Scan for the cell matching the given text and deliver its (x, y) coordinate at center. 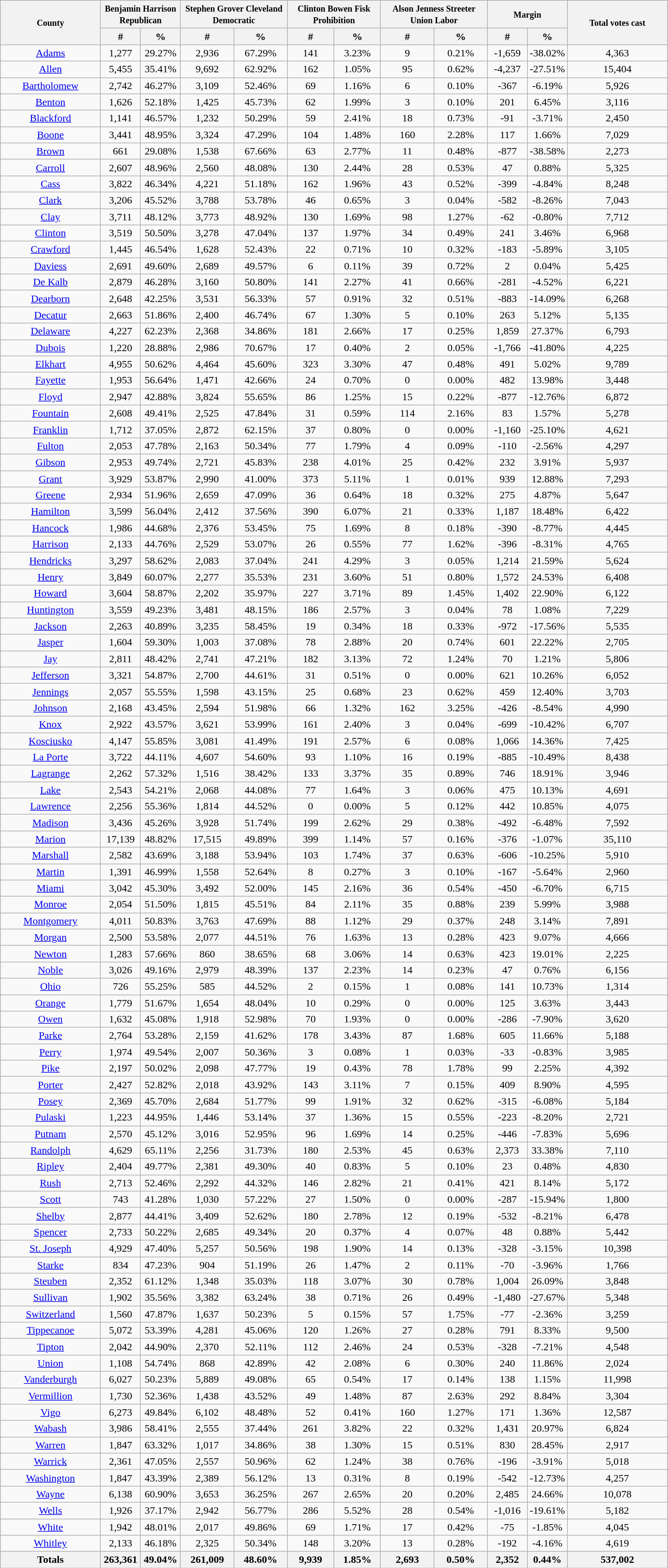
Martin (51, 872)
51.96% (161, 495)
6,273 (120, 1412)
2,872 (207, 429)
-6.08% (547, 1101)
2,705 (617, 642)
-0.83% (547, 1052)
-2.56% (547, 446)
47.29% (261, 135)
41.00% (261, 479)
56.04% (161, 512)
51.18% (261, 184)
6,156 (617, 970)
53.28% (161, 1036)
98 (407, 216)
2,543 (120, 790)
1,030 (207, 1199)
Owen (51, 1019)
199 (311, 823)
-75 (508, 1527)
6,027 (120, 1380)
-8.21% (547, 1216)
76 (311, 937)
42 (311, 1363)
1,918 (207, 1019)
834 (120, 1265)
263 (508, 315)
3,382 (207, 1298)
49.08% (261, 1380)
3,436 (120, 823)
56.64% (161, 380)
1,391 (120, 872)
47.69% (261, 921)
3,324 (207, 135)
37.04% (261, 561)
8,248 (617, 184)
58.41% (161, 1429)
2,529 (207, 544)
1,017 (207, 1445)
1.97% (357, 233)
Marion (51, 839)
1.79% (357, 446)
1,431 (508, 1429)
12.88% (547, 479)
Total votes cast (617, 22)
1.63% (357, 937)
52 (311, 1412)
267 (311, 1494)
Dubois (51, 348)
44.90% (161, 1347)
35.03% (261, 1281)
9.07% (547, 937)
2.77% (357, 151)
Totals (51, 1560)
51.86% (161, 315)
5.12% (547, 315)
Ohio (51, 986)
Alson Jenness StreeterUnion Labor (434, 15)
118 (311, 1281)
0.72% (461, 266)
5,135 (617, 315)
-1,160 (508, 429)
45.06% (261, 1330)
Knox (51, 724)
45.83% (261, 462)
46.74% (261, 315)
Vanderburgh (51, 1380)
231 (311, 577)
49.34% (261, 1232)
3,621 (207, 724)
5.99% (547, 904)
63 (311, 151)
52.43% (261, 250)
0.43% (357, 1068)
-286 (508, 1019)
1,004 (508, 1281)
3,788 (207, 200)
88 (311, 921)
48.04% (261, 1003)
5,442 (617, 1232)
2,990 (207, 479)
0.66% (461, 282)
939 (508, 479)
Posey (51, 1101)
1,141 (120, 118)
-4,237 (508, 69)
2,879 (120, 282)
1.32% (357, 708)
4,392 (617, 1068)
0.01% (461, 479)
239 (508, 904)
Floyd (51, 397)
6,793 (617, 331)
-91 (508, 118)
86 (311, 397)
2.40% (357, 724)
743 (120, 1199)
Delaware (51, 331)
49.04% (161, 1560)
53.78% (261, 200)
15,404 (617, 69)
6,052 (617, 675)
3,848 (617, 1281)
390 (311, 512)
125 (508, 1003)
3,443 (617, 1003)
-1.85% (547, 1527)
661 (120, 151)
263,361 (120, 1560)
1.08% (547, 610)
Tipton (51, 1347)
5,937 (617, 462)
3.60% (357, 577)
6,122 (617, 593)
13.98% (547, 380)
1.50% (357, 1199)
0.09% (461, 446)
7,043 (617, 200)
-606 (508, 855)
53.94% (261, 855)
-10.49% (547, 757)
51.77% (261, 1101)
2,691 (120, 266)
5,018 (617, 1461)
201 (508, 102)
-196 (508, 1461)
-972 (508, 626)
3,822 (120, 184)
29.08% (161, 151)
1.10% (357, 757)
5,182 (617, 1510)
-3.96% (547, 1265)
0.12% (461, 806)
0.14% (461, 1380)
37.05% (161, 429)
459 (508, 691)
47.21% (261, 659)
Allen (51, 69)
Switzerland (51, 1314)
47.77% (261, 1068)
2,685 (207, 1232)
2.25% (547, 1068)
8.33% (547, 1330)
49.86% (261, 1527)
2,742 (120, 86)
49.89% (261, 839)
53.14% (261, 1117)
5,425 (617, 266)
5,806 (617, 659)
1.57% (547, 413)
3,988 (617, 904)
50.36% (261, 1052)
24.66% (547, 1494)
3,304 (617, 1396)
2.08% (357, 1363)
1,766 (617, 1265)
1.25% (357, 397)
-192 (508, 1543)
5,188 (617, 1036)
Pulaski (51, 1117)
Gibson (51, 462)
2,018 (207, 1085)
409 (508, 1085)
1,314 (617, 986)
1.85% (357, 1560)
3,620 (617, 1019)
6,968 (617, 233)
3.14% (547, 921)
4,955 (120, 364)
49.41% (161, 413)
67.29% (261, 53)
40.89% (161, 626)
5.11% (357, 479)
34 (407, 233)
4,607 (207, 757)
1,712 (120, 429)
Fulton (51, 446)
2,570 (120, 1134)
0.78% (461, 1281)
5,325 (617, 167)
9,939 (311, 1560)
605 (508, 1036)
Margin (527, 15)
2.62% (357, 823)
1.71% (357, 1527)
1.68% (461, 1036)
7 (407, 1085)
537,002 (617, 1560)
-10.25% (547, 855)
5,535 (617, 626)
1.47% (357, 1265)
3,492 (207, 888)
Steuben (51, 1281)
-1.07% (547, 839)
4,363 (617, 53)
3,519 (120, 233)
Lawrence (51, 806)
261 (311, 1429)
5,072 (120, 1330)
2,404 (120, 1167)
-7.83% (547, 1134)
-1,766 (508, 348)
Randolph (51, 1150)
57.32% (161, 774)
-19.61% (547, 1510)
52.00% (261, 888)
3,599 (120, 512)
58.45% (261, 626)
3.30% (357, 364)
3,116 (617, 102)
2,083 (207, 561)
50.02% (161, 1068)
171 (508, 1412)
11.86% (547, 1363)
2,582 (120, 855)
2,054 (120, 904)
5,278 (617, 413)
5,889 (207, 1380)
3,722 (120, 757)
50.96% (261, 1461)
4,691 (617, 790)
227 (311, 593)
4,629 (120, 1150)
4,147 (120, 741)
0.50% (461, 1560)
3,081 (207, 741)
1,445 (120, 250)
50.29% (261, 118)
3.46% (547, 233)
138 (508, 1380)
198 (311, 1248)
5,926 (617, 86)
2,273 (617, 151)
145 (311, 888)
7,891 (617, 921)
6.45% (547, 102)
89 (407, 593)
11 (407, 151)
61.12% (161, 1281)
Parke (51, 1036)
75 (311, 528)
248 (508, 921)
2,007 (207, 1052)
-7.90% (547, 1019)
Brown (51, 151)
11,998 (617, 1380)
18.48% (547, 512)
482 (508, 380)
2,400 (207, 315)
2,733 (120, 1232)
6,707 (617, 724)
3,235 (207, 626)
7,029 (617, 135)
52.82% (161, 1085)
-6.48% (547, 823)
24.53% (547, 577)
4,619 (617, 1543)
1.62% (461, 544)
50.56% (261, 1248)
36.25% (261, 1494)
42.66% (261, 380)
1,425 (207, 102)
2,608 (120, 413)
0.27% (357, 872)
2,361 (120, 1461)
1,402 (508, 593)
65 (311, 1380)
2,373 (508, 1150)
-582 (508, 200)
65.11% (161, 1150)
43.57% (161, 724)
0.40% (357, 348)
4,011 (120, 921)
62.23% (161, 331)
2.46% (357, 1347)
Cass (51, 184)
48.12% (161, 216)
2,225 (617, 954)
45.73% (261, 102)
3,653 (207, 1494)
5,257 (207, 1248)
44.61% (261, 675)
2,713 (120, 1183)
2.78% (357, 1216)
3,604 (120, 593)
12.40% (547, 691)
1,632 (120, 1019)
1.16% (357, 86)
54.60% (261, 757)
Ripley (51, 1167)
-446 (508, 1134)
0.13% (461, 1248)
-62 (508, 216)
44.08% (261, 790)
1.05% (357, 69)
28.45% (547, 1445)
1.45% (461, 593)
37.56% (261, 512)
2,960 (617, 872)
Huntington (51, 610)
1.66% (547, 135)
8.14% (547, 1183)
4,464 (207, 364)
53.58% (161, 937)
3,929 (120, 479)
46.27% (161, 86)
17,515 (207, 839)
38.42% (261, 774)
8.90% (547, 1085)
5,348 (617, 1298)
-27.51% (547, 69)
83 (508, 413)
Monroe (51, 904)
1,214 (508, 561)
2,560 (207, 167)
50.62% (161, 364)
Hancock (51, 528)
3,409 (207, 1216)
1.93% (357, 1019)
Sullivan (51, 1298)
41 (407, 282)
53.07% (261, 544)
1.64% (357, 790)
7,229 (617, 610)
-167 (508, 872)
Putnam (51, 1134)
45 (407, 1150)
1,628 (207, 250)
-390 (508, 528)
2,555 (207, 1429)
52.98% (261, 1019)
51.19% (261, 1265)
Union (51, 1363)
46.99% (161, 872)
-492 (508, 823)
72 (407, 659)
45.30% (161, 888)
44.76% (161, 544)
Dearborn (51, 299)
47.05% (161, 1461)
240 (508, 1363)
45.12% (161, 1134)
2,292 (207, 1183)
1.21% (547, 659)
3,763 (207, 921)
1,232 (207, 118)
Tippecanoe (51, 1330)
3.71% (357, 593)
2,942 (207, 1510)
148 (311, 1543)
50.83% (161, 921)
Stephen Grover ClevelandDemocratic (234, 15)
120 (311, 1330)
Porter (51, 1085)
1,942 (120, 1527)
56.33% (261, 299)
2,376 (207, 528)
0.70% (357, 380)
2,693 (407, 1560)
2,663 (120, 315)
30 (407, 1281)
-3.71% (547, 118)
Bartholomew (51, 86)
2,098 (207, 1068)
-885 (508, 757)
59 (311, 118)
2,648 (120, 299)
4,990 (617, 708)
3.43% (357, 1036)
Spencer (51, 1232)
1,572 (508, 577)
43.15% (261, 691)
52.11% (261, 1347)
-33 (508, 1052)
-27.67% (547, 1298)
3,109 (207, 86)
Hendricks (51, 561)
Daviess (51, 266)
0.83% (357, 1167)
48.60% (261, 1560)
44.11% (161, 757)
47.78% (161, 446)
54.87% (161, 675)
6,138 (120, 1494)
1,560 (120, 1314)
2,368 (207, 331)
4,666 (617, 937)
35.56% (161, 1298)
35.41% (161, 69)
40 (311, 1167)
55.36% (161, 806)
-8.77% (547, 528)
48.39% (261, 970)
3.20% (357, 1543)
Greene (51, 495)
49.16% (161, 970)
38.65% (261, 954)
0.03% (461, 1052)
7,712 (617, 216)
860 (207, 954)
1,066 (508, 741)
2,764 (120, 1036)
1.90% (357, 1248)
59.30% (161, 642)
43.69% (161, 855)
-0.80% (547, 216)
53.99% (261, 724)
51.67% (161, 1003)
42.88% (161, 397)
1,779 (120, 1003)
9 (407, 53)
178 (311, 1036)
2.28% (461, 135)
2,263 (120, 626)
42.89% (261, 1363)
Washington (51, 1478)
1.96% (357, 184)
Clinton Bowen FiskProhibition (334, 15)
7,293 (617, 479)
Pike (51, 1068)
2,659 (207, 495)
47.23% (161, 1265)
6,872 (617, 397)
-2.36% (547, 1314)
-287 (508, 1199)
-77 (508, 1314)
Shelby (51, 1216)
22.22% (547, 642)
Lake (51, 790)
35,110 (617, 839)
10,398 (617, 1248)
1,859 (508, 331)
49.77% (161, 1167)
143 (311, 1085)
51.98% (261, 708)
261,009 (207, 1560)
0.06% (461, 790)
2,427 (120, 1085)
0.23% (461, 970)
2,017 (207, 1527)
6,422 (617, 512)
0.64% (357, 495)
2,168 (120, 708)
50.22% (161, 1232)
0.68% (357, 691)
1,108 (120, 1363)
48 (508, 1232)
2.63% (461, 1396)
44.68% (161, 528)
275 (508, 495)
421 (508, 1183)
4,765 (617, 544)
2,159 (207, 1036)
2,412 (207, 512)
-4.84% (547, 184)
22.90% (547, 593)
Newton (51, 954)
-223 (508, 1117)
292 (508, 1396)
1,538 (207, 151)
2.27% (357, 282)
-25.10% (547, 429)
2.66% (357, 331)
3,188 (207, 855)
2,947 (120, 397)
-281 (508, 282)
Clark (51, 200)
44.41% (161, 1216)
161 (311, 724)
Benton (51, 102)
Starke (51, 1265)
21.59% (547, 561)
2,077 (207, 937)
146 (311, 1183)
Jefferson (51, 675)
57.22% (261, 1199)
-3.15% (547, 1248)
Kosciusko (51, 741)
-396 (508, 544)
Carroll (51, 167)
Madison (51, 823)
3,824 (207, 397)
-3.91% (547, 1461)
Crawford (51, 250)
0.18% (461, 528)
-1,659 (508, 53)
1,626 (120, 102)
60.07% (161, 577)
2,262 (120, 774)
46.57% (161, 118)
399 (311, 839)
4,225 (617, 348)
10.85% (547, 806)
3,481 (207, 610)
54.21% (161, 790)
-7.21% (547, 1347)
De Kalb (51, 282)
3.91% (547, 462)
1,283 (120, 954)
0.20% (461, 1494)
St. Joseph (51, 1248)
5,172 (617, 1183)
4,297 (617, 446)
-15.94% (547, 1199)
0.74% (461, 642)
3,297 (120, 561)
45.60% (261, 364)
1,223 (120, 1117)
1,598 (207, 691)
41.28% (161, 1199)
-110 (508, 446)
3,849 (120, 577)
Montgomery (51, 921)
35.53% (261, 577)
Lagrange (51, 774)
62.92% (261, 69)
47.04% (261, 233)
0.16% (461, 839)
1,800 (617, 1199)
Jay (51, 659)
51 (407, 577)
51.74% (261, 823)
1.15% (547, 1380)
0.73% (461, 118)
52.18% (161, 102)
2.53% (357, 1150)
50.80% (261, 282)
0.52% (461, 184)
49.60% (161, 266)
2.82% (357, 1183)
4.01% (357, 462)
2,979 (207, 970)
Henry (51, 577)
2,500 (120, 937)
4,445 (617, 528)
2,202 (207, 593)
601 (508, 642)
67.66% (261, 151)
3.06% (357, 954)
1.26% (357, 1330)
746 (508, 774)
5,455 (120, 69)
1.78% (461, 1068)
31.73% (261, 1150)
68 (311, 954)
Vigo (51, 1412)
0.44% (547, 1560)
-70 (508, 1265)
48.95% (161, 135)
48.48% (261, 1412)
55.25% (161, 986)
55.85% (161, 741)
27.37% (547, 331)
475 (508, 790)
Rush (51, 1183)
Fayette (51, 380)
20.97% (547, 1429)
186 (311, 610)
8,438 (617, 757)
2,370 (207, 1347)
1,446 (207, 1117)
Johnson (51, 708)
48.96% (161, 167)
57.66% (161, 954)
45.51% (261, 904)
28.88% (161, 348)
-14.09% (547, 299)
Grant (51, 479)
2,042 (120, 1347)
-6.70% (547, 888)
Morgan (51, 937)
182 (311, 659)
44.95% (161, 1117)
49 (311, 1396)
3,206 (120, 200)
2,068 (207, 790)
Harrison (51, 544)
9,789 (617, 364)
7,425 (617, 741)
47.87% (161, 1314)
2,369 (120, 1101)
-367 (508, 86)
63.24% (261, 1298)
491 (508, 364)
43.39% (161, 1478)
-699 (508, 724)
12,587 (617, 1412)
Miami (51, 888)
112 (311, 1347)
114 (407, 413)
Marshall (51, 855)
10,078 (617, 1494)
45.70% (161, 1101)
47.40% (161, 1248)
2.41% (357, 118)
373 (311, 479)
-17.56% (547, 626)
49.74% (161, 462)
70.67% (261, 348)
5,624 (617, 561)
-1,480 (508, 1298)
Franklin (51, 429)
3,946 (617, 774)
5.52% (357, 1510)
Warrick (51, 1461)
6,221 (617, 282)
4,227 (120, 331)
2.65% (357, 1494)
52.36% (161, 1396)
46.18% (161, 1543)
Orange (51, 1003)
2.44% (357, 167)
1,637 (207, 1314)
1.12% (357, 921)
10.26% (547, 675)
2.23% (357, 970)
-1,016 (508, 1510)
0.59% (357, 413)
48.82% (161, 839)
1.14% (357, 839)
0.34% (357, 626)
104 (311, 135)
49.57% (261, 266)
67 (311, 315)
904 (207, 1265)
0.30% (461, 1363)
44.51% (261, 937)
43 (407, 184)
791 (508, 1330)
0.29% (357, 1003)
3,986 (120, 1429)
3.82% (357, 1429)
12 (407, 1216)
29.27% (161, 53)
-12.76% (547, 397)
48.15% (261, 610)
-6.19% (547, 86)
County (51, 22)
-399 (508, 184)
8.84% (547, 1396)
2,741 (207, 659)
4,621 (617, 429)
39 (407, 266)
10.73% (547, 986)
2,689 (207, 266)
1,953 (120, 380)
43.52% (261, 1396)
0.38% (461, 823)
7,110 (617, 1150)
1,814 (207, 806)
2,485 (508, 1494)
2.11% (357, 904)
50.50% (161, 233)
0.65% (357, 200)
6,268 (617, 299)
26.09% (547, 1281)
2,381 (207, 1167)
3,711 (120, 216)
1.99% (357, 102)
48.08% (261, 167)
1,902 (120, 1298)
Elkhart (51, 364)
95 (407, 69)
84 (311, 904)
52.95% (261, 1134)
1,654 (207, 1003)
1,471 (207, 380)
54.74% (161, 1363)
3,259 (617, 1314)
1,974 (120, 1052)
4,595 (617, 1085)
-8.31% (547, 544)
2,325 (207, 1543)
2.88% (357, 642)
191 (311, 741)
1,438 (207, 1396)
2,197 (120, 1068)
4,045 (617, 1527)
-376 (508, 839)
45.52% (161, 200)
48.42% (161, 659)
3,773 (207, 216)
46 (311, 200)
232 (508, 462)
442 (508, 806)
3.13% (357, 659)
3,928 (207, 823)
-5.64% (547, 872)
Wells (51, 1510)
-315 (508, 1101)
53.39% (161, 1330)
Wabash (51, 1429)
53.45% (261, 528)
0.22% (461, 397)
-8.54% (547, 708)
3.23% (357, 53)
2,607 (120, 167)
1,187 (508, 512)
66 (311, 708)
1,220 (120, 348)
2,450 (617, 118)
37.44% (261, 1429)
2,525 (207, 413)
52.62% (261, 1216)
1,815 (207, 904)
323 (311, 364)
48.01% (161, 1527)
58.62% (161, 561)
286 (311, 1510)
2,163 (207, 446)
-4.52% (547, 282)
17,139 (120, 839)
5,184 (617, 1101)
868 (207, 1363)
4,221 (207, 184)
9,500 (617, 1330)
238 (311, 462)
2,057 (120, 691)
56.77% (261, 1510)
Fountain (51, 413)
Jennings (51, 691)
La Porte (51, 757)
0.89% (461, 774)
63.32% (161, 1445)
1,277 (120, 53)
3,160 (207, 282)
16 (407, 757)
2,922 (120, 724)
33.38% (547, 1150)
9,692 (207, 69)
35.97% (261, 593)
49.84% (161, 1412)
-426 (508, 708)
5,696 (617, 1134)
-8.26% (547, 200)
45.26% (161, 823)
0.91% (357, 299)
3,703 (617, 691)
5,647 (617, 495)
37.17% (161, 1510)
55.55% (161, 691)
4,281 (207, 1330)
830 (508, 1445)
3,016 (207, 1134)
621 (508, 675)
585 (207, 986)
117 (508, 135)
-12.73% (547, 1478)
Clay (51, 216)
3,448 (617, 380)
1,926 (120, 1510)
2,986 (207, 348)
44.32% (261, 1183)
0.21% (461, 53)
Jasper (51, 642)
2,700 (207, 675)
-542 (508, 1478)
2,936 (207, 53)
2,877 (120, 1216)
Jackson (51, 626)
Decatur (51, 315)
-450 (508, 888)
10.13% (547, 790)
41.62% (261, 1036)
62.15% (261, 429)
46.28% (161, 282)
4.29% (357, 561)
Wayne (51, 1494)
7,592 (617, 823)
Howard (51, 593)
Warren (51, 1445)
46.34% (161, 184)
49.23% (161, 610)
4.87% (547, 495)
726 (120, 986)
3,441 (120, 135)
2,917 (617, 1445)
Blackford (51, 118)
4,929 (120, 1248)
2,557 (207, 1461)
4,257 (617, 1478)
2,953 (120, 462)
6,824 (617, 1429)
-183 (508, 250)
3,531 (207, 299)
3,105 (617, 250)
3.07% (357, 1281)
2,389 (207, 1478)
60.90% (161, 1494)
Boone (51, 135)
4,548 (617, 1347)
47.09% (261, 495)
Clinton (51, 233)
2,594 (207, 708)
6,408 (617, 577)
93 (311, 757)
2,024 (617, 1363)
0.31% (357, 1478)
1,003 (207, 642)
181 (311, 331)
Hamilton (51, 512)
Benjamin HarrisonRepublican (141, 15)
6,715 (617, 888)
-4.16% (547, 1543)
0.07% (461, 1232)
-10.42% (547, 724)
52.64% (261, 872)
46.54% (161, 250)
3,559 (120, 610)
51.50% (161, 904)
43.92% (261, 1085)
-38.02% (547, 53)
Vermillion (51, 1396)
3,985 (617, 1052)
2,053 (120, 446)
103 (311, 855)
19.01% (547, 954)
48.92% (261, 216)
3.11% (357, 1085)
1,558 (207, 872)
2,811 (120, 659)
3,026 (120, 970)
-883 (508, 299)
3.63% (547, 1003)
Whitley (51, 1543)
4,075 (617, 806)
2,277 (207, 577)
45.08% (161, 1019)
6.07% (357, 512)
3.37% (357, 774)
Perry (51, 1052)
55.65% (261, 397)
3,042 (120, 888)
-532 (508, 1216)
3,278 (207, 233)
White (51, 1527)
1,986 (120, 528)
-8.20% (547, 1117)
53.87% (161, 479)
-41.80% (547, 348)
14.36% (547, 741)
1,730 (120, 1396)
96 (311, 1134)
1.91% (357, 1101)
6,102 (207, 1412)
11.66% (547, 1036)
5,910 (617, 855)
49.54% (161, 1052)
1,516 (207, 774)
1,348 (207, 1281)
43.45% (161, 708)
41.49% (261, 741)
58.87% (161, 593)
42.25% (161, 299)
37.08% (261, 642)
-38.58% (547, 151)
133 (311, 774)
47.84% (261, 413)
2,684 (207, 1101)
Adams (51, 53)
3.25% (461, 708)
6,478 (617, 1216)
49.30% (261, 1167)
18.91% (547, 774)
4,830 (617, 1167)
-5.89% (547, 250)
1.75% (461, 1314)
5.02% (547, 364)
3,321 (120, 675)
1.74% (357, 855)
56.12% (261, 1478)
1,604 (120, 642)
Scott (51, 1199)
Noble (51, 970)
2,934 (120, 495)
